Locate the cell with the specified text and output its [x, y] center coordinate. 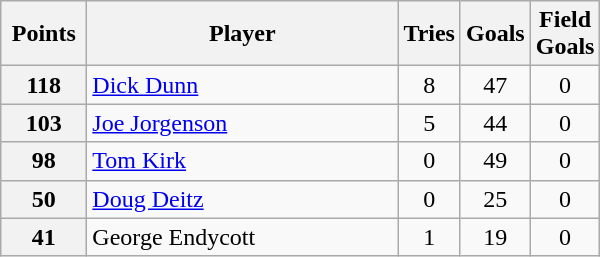
19 [495, 237]
Player [242, 34]
103 [44, 123]
49 [495, 161]
Tries [430, 34]
98 [44, 161]
44 [495, 123]
Points [44, 34]
Field Goals [565, 34]
Doug Deitz [242, 199]
Tom Kirk [242, 161]
118 [44, 85]
Dick Dunn [242, 85]
25 [495, 199]
8 [430, 85]
47 [495, 85]
5 [430, 123]
Goals [495, 34]
1 [430, 237]
50 [44, 199]
41 [44, 237]
George Endycott [242, 237]
Joe Jorgenson [242, 123]
